Scan for the cell matching the given text and deliver its (X, Y) coordinate at center. 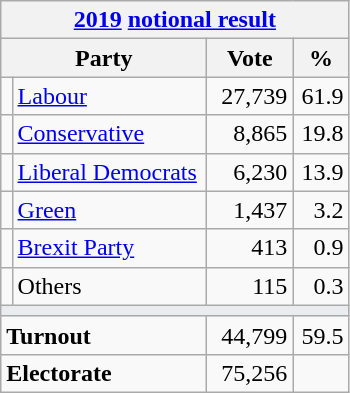
0.9 (321, 248)
59.5 (321, 335)
Liberal Democrats (110, 172)
Others (110, 286)
44,799 (250, 335)
413 (250, 248)
3.2 (321, 210)
Green (110, 210)
19.8 (321, 134)
6,230 (250, 172)
61.9 (321, 96)
% (321, 58)
27,739 (250, 96)
13.9 (321, 172)
Labour (110, 96)
Electorate (104, 373)
115 (250, 286)
75,256 (250, 373)
Vote (250, 58)
1,437 (250, 210)
Turnout (104, 335)
Conservative (110, 134)
2019 notional result (175, 20)
8,865 (250, 134)
Party (104, 58)
Brexit Party (110, 248)
0.3 (321, 286)
